Determine the [x, y] coordinate at the center of the cell enclosing the given text.  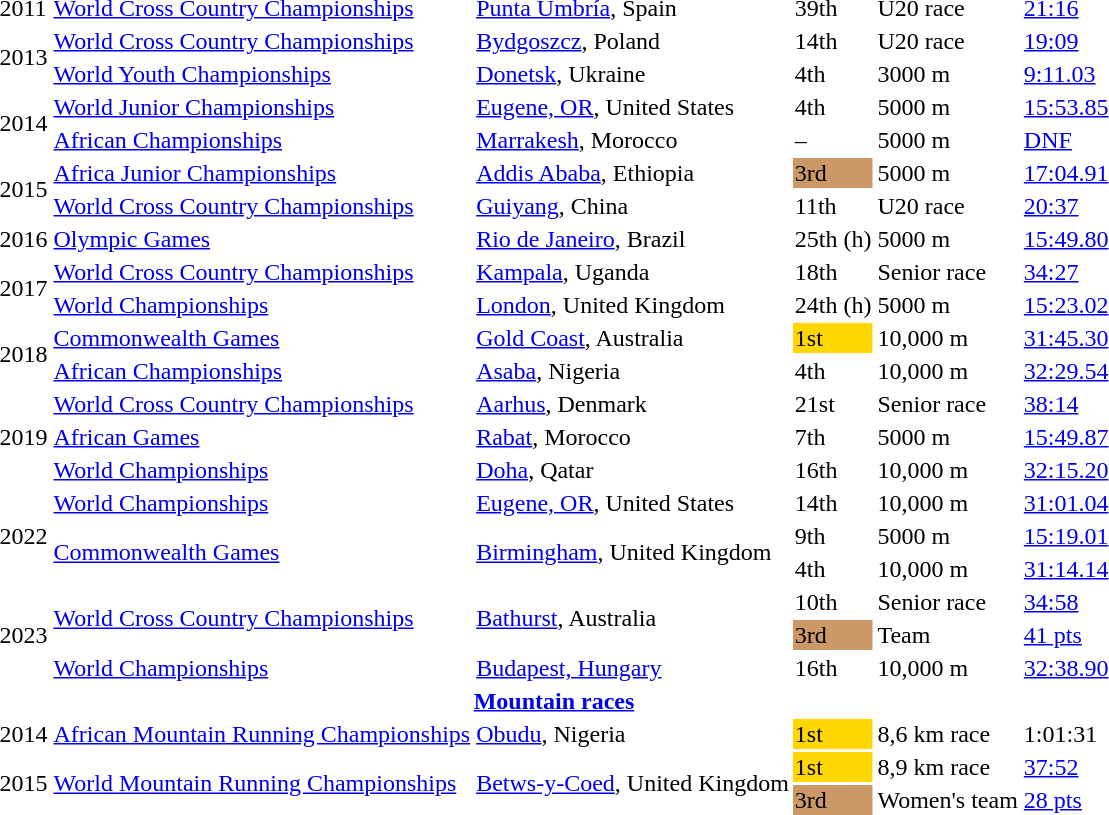
Gold Coast, Australia [633, 338]
Bydgoszcz, Poland [633, 41]
Budapest, Hungary [633, 668]
Kampala, Uganda [633, 272]
World Junior Championships [262, 107]
18th [833, 272]
Marrakesh, Morocco [633, 140]
Rio de Janeiro, Brazil [633, 239]
Aarhus, Denmark [633, 404]
7th [833, 437]
Obudu, Nigeria [633, 734]
World Youth Championships [262, 74]
Africa Junior Championships [262, 173]
African Mountain Running Championships [262, 734]
3000 m [948, 74]
World Mountain Running Championships [262, 784]
Betws-y-Coed, United Kingdom [633, 784]
Birmingham, United Kingdom [633, 552]
London, United Kingdom [633, 305]
8,6 km race [948, 734]
24th (h) [833, 305]
Women's team [948, 800]
10th [833, 602]
– [833, 140]
Rabat, Morocco [633, 437]
11th [833, 206]
Bathurst, Australia [633, 618]
Guiyang, China [633, 206]
Team [948, 635]
Addis Ababa, Ethiopia [633, 173]
8,9 km race [948, 767]
9th [833, 536]
Asaba, Nigeria [633, 371]
African Games [262, 437]
Donetsk, Ukraine [633, 74]
Olympic Games [262, 239]
25th (h) [833, 239]
21st [833, 404]
Doha, Qatar [633, 470]
